From the cell containing the given text, extract its center point as [x, y] coordinate. 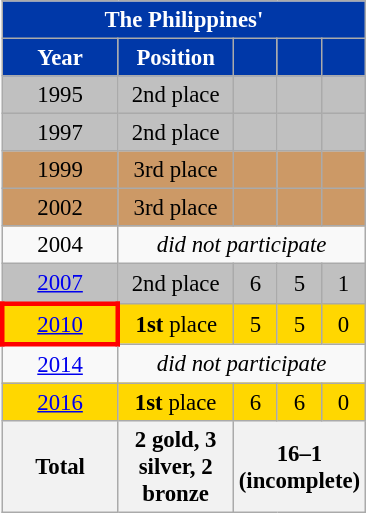
Position [176, 58]
2002 [60, 208]
2004 [60, 245]
Year [60, 58]
2016 [60, 402]
2007 [60, 284]
1995 [60, 95]
2 gold, 3 silver, 2 bronze [176, 466]
1997 [60, 133]
The Philippines' [184, 20]
2014 [60, 364]
1999 [60, 170]
1 [343, 284]
2010 [60, 324]
Total [60, 466]
16–1 (incomplete) [299, 466]
